Find where the given text appears and provide that cell's center as (x, y) coordinate. 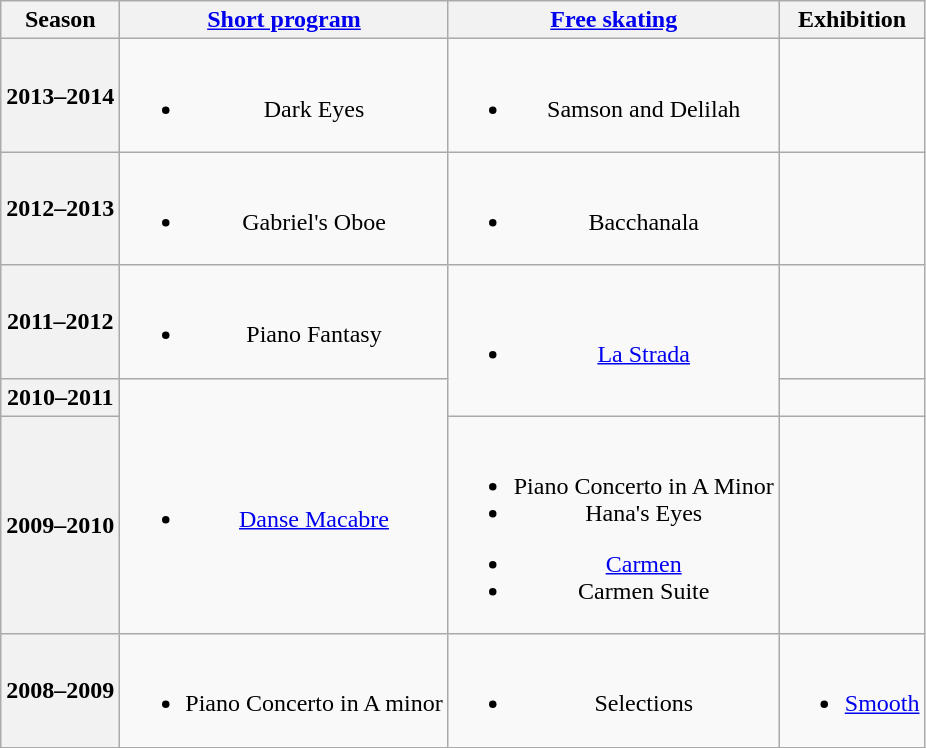
La Strada (614, 340)
Free skating (614, 20)
2012–2013 (60, 208)
Piano Concerto in A minor (284, 690)
Danse Macabre (284, 506)
2010–2011 (60, 397)
2011–2012 (60, 322)
Samson and Delilah (614, 96)
2009–2010 (60, 525)
2008–2009 (60, 690)
Short program (284, 20)
2013–2014 (60, 96)
Smooth (852, 690)
Gabriel's Oboe (284, 208)
Piano Fantasy (284, 322)
Exhibition (852, 20)
Bacchanala (614, 208)
Selections (614, 690)
Dark Eyes (284, 96)
Season (60, 20)
Piano Concerto in A Minor Hana's Eyes CarmenCarmen Suite (614, 525)
